Search for the cell housing the specified text and yield its (x, y) center coordinate. 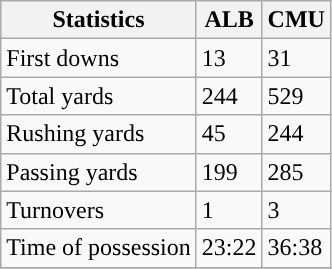
First downs (99, 58)
529 (296, 96)
Passing yards (99, 172)
23:22 (229, 248)
3 (296, 210)
285 (296, 172)
CMU (296, 20)
Turnovers (99, 210)
ALB (229, 20)
1 (229, 210)
Total yards (99, 96)
36:38 (296, 248)
Statistics (99, 20)
Rushing yards (99, 134)
31 (296, 58)
13 (229, 58)
45 (229, 134)
199 (229, 172)
Time of possession (99, 248)
